Capture the cell that displays the provided text and extract its [x, y] central coordinate. 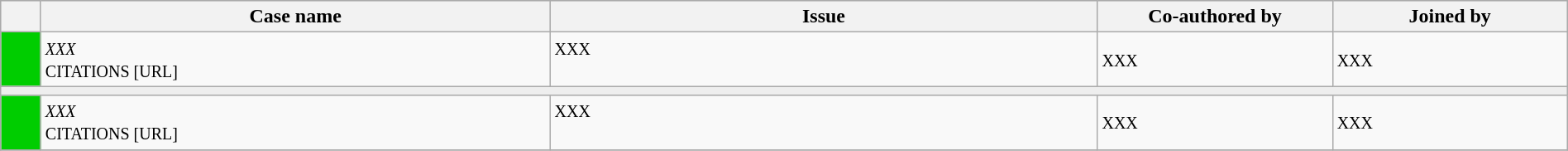
Co-authored by [1215, 17]
Issue [824, 17]
Case name [295, 17]
Joined by [1450, 17]
